Provide the [x, y] coordinate of the cell's center where the given text is located.  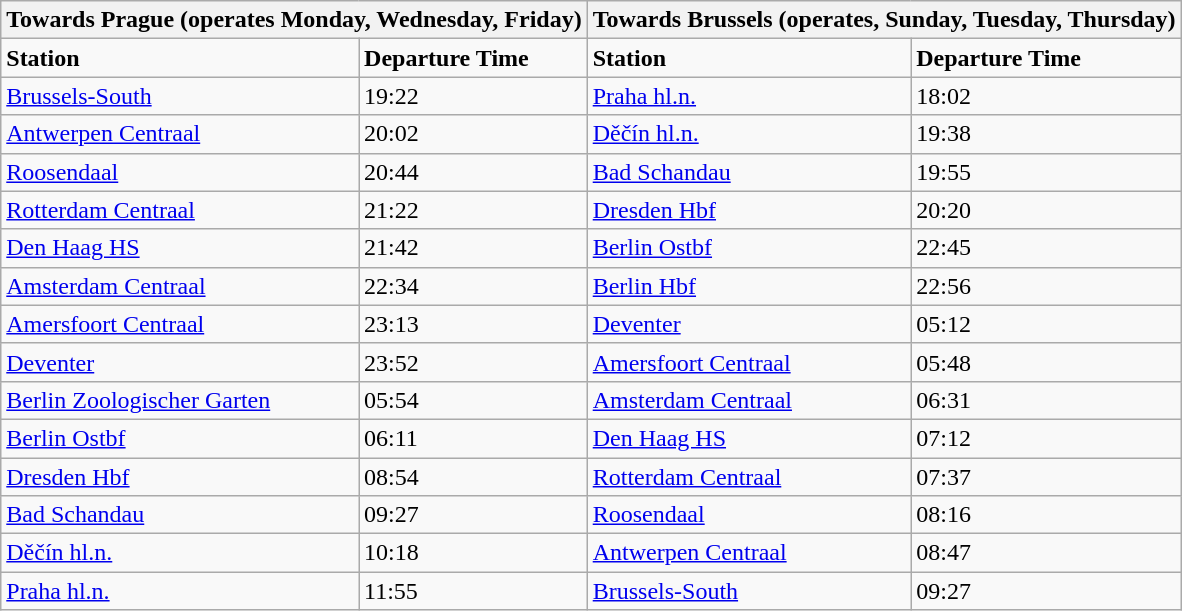
Berlin Hbf [749, 286]
08:47 [1046, 553]
05:48 [1046, 362]
21:42 [474, 248]
22:56 [1046, 286]
19:55 [1046, 172]
23:52 [474, 362]
19:22 [474, 96]
08:16 [1046, 515]
05:12 [1046, 324]
20:20 [1046, 210]
21:22 [474, 210]
07:37 [1046, 477]
Towards Prague (operates Monday, Wednesday, Friday) [294, 20]
06:31 [1046, 400]
08:54 [474, 477]
18:02 [1046, 96]
22:45 [1046, 248]
06:11 [474, 438]
Berlin Zoologischer Garten [180, 400]
11:55 [474, 591]
10:18 [474, 553]
23:13 [474, 324]
05:54 [474, 400]
22:34 [474, 286]
20:44 [474, 172]
Towards Brussels (operates, Sunday, Tuesday, Thursday) [884, 20]
20:02 [474, 134]
07:12 [1046, 438]
19:38 [1046, 134]
